Scan for the cell matching the given text and deliver its [x, y] coordinate at center. 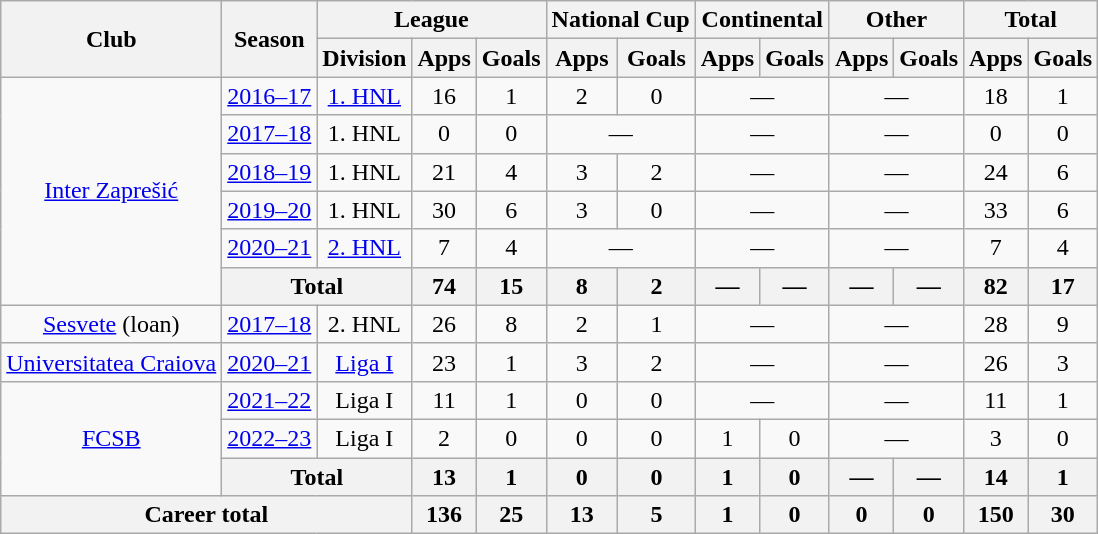
Inter Zaprešić [112, 191]
Continental [762, 20]
League [432, 20]
9 [1063, 324]
2019–20 [270, 210]
18 [996, 96]
16 [444, 96]
74 [444, 286]
FCSB [112, 438]
Club [112, 39]
25 [511, 515]
14 [996, 477]
Season [270, 39]
17 [1063, 286]
33 [996, 210]
28 [996, 324]
Other [896, 20]
Sesvete (loan) [112, 324]
Universitatea Craiova [112, 362]
Division [364, 58]
2018–19 [270, 172]
2016–17 [270, 96]
150 [996, 515]
National Cup [620, 20]
15 [511, 286]
136 [444, 515]
Career total [206, 515]
5 [657, 515]
21 [444, 172]
2022–23 [270, 438]
24 [996, 172]
23 [444, 362]
82 [996, 286]
2021–22 [270, 400]
